Pinpoint the cell where the given text exists, returning its [X, Y] midpoint coordinate. 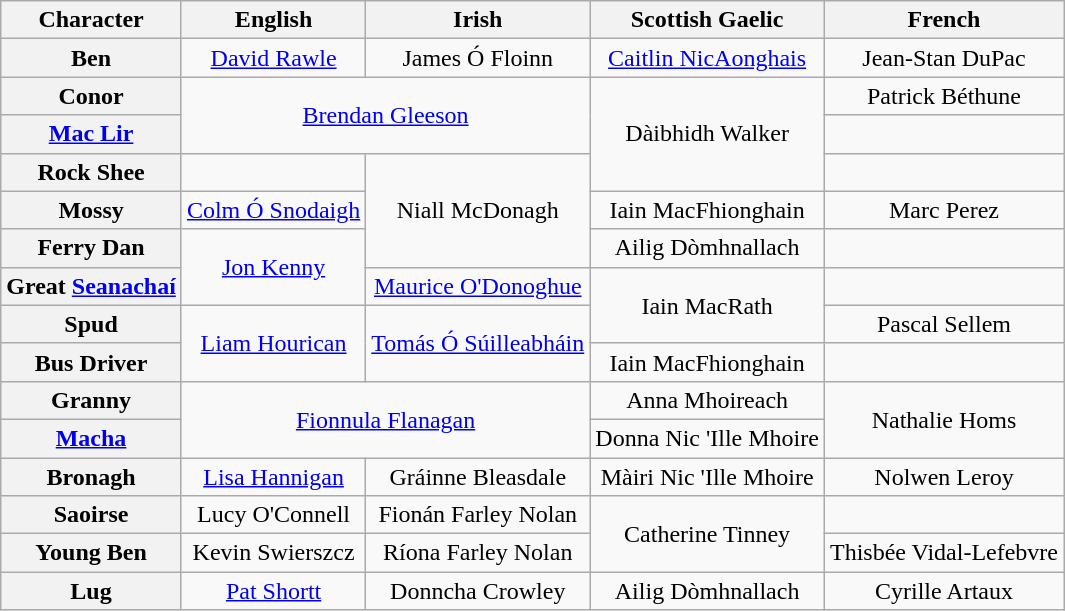
Saoirse [92, 515]
Macha [92, 438]
Caitlin NicAonghais [708, 58]
Ferry Dan [92, 248]
Rock Shee [92, 172]
Iain MacRath [708, 305]
Irish [478, 20]
Young Ben [92, 553]
Bus Driver [92, 362]
Lisa Hannigan [273, 477]
Liam Hourican [273, 343]
Mac Lir [92, 134]
Pat Shortt [273, 591]
Jon Kenny [273, 267]
Brendan Gleeson [385, 115]
Patrick Béthune [944, 96]
Pascal Sellem [944, 324]
Donna Nic 'Ille Mhoire [708, 438]
Kevin Swierszcz [273, 553]
Cyrille Artaux [944, 591]
French [944, 20]
Màiri Nic 'Ille Mhoire [708, 477]
Jean-Stan DuPac [944, 58]
Great Seanachaí [92, 286]
Mossy [92, 210]
Niall McDonagh [478, 210]
Anna Mhoireach [708, 400]
Ríona Farley Nolan [478, 553]
Lucy O'Connell [273, 515]
Catherine Tinney [708, 534]
Tomás Ó Súilleabháin [478, 343]
Dàibhidh Walker [708, 134]
Maurice O'Donoghue [478, 286]
Scottish Gaelic [708, 20]
Ben [92, 58]
Spud [92, 324]
Nolwen Leroy [944, 477]
Fionnula Flanagan [385, 419]
Thisbée Vidal-Lefebvre [944, 553]
Granny [92, 400]
Conor [92, 96]
Nathalie Homs [944, 419]
David Rawle [273, 58]
Gráinne Bleasdale [478, 477]
Lug [92, 591]
Marc Perez [944, 210]
Fionán Farley Nolan [478, 515]
Donncha Crowley [478, 591]
Bronagh [92, 477]
Colm Ó Snodaigh [273, 210]
Character [92, 20]
English [273, 20]
James Ó Floinn [478, 58]
